Return the (X, Y) coordinate for the center point of the cell that contains the specified text.  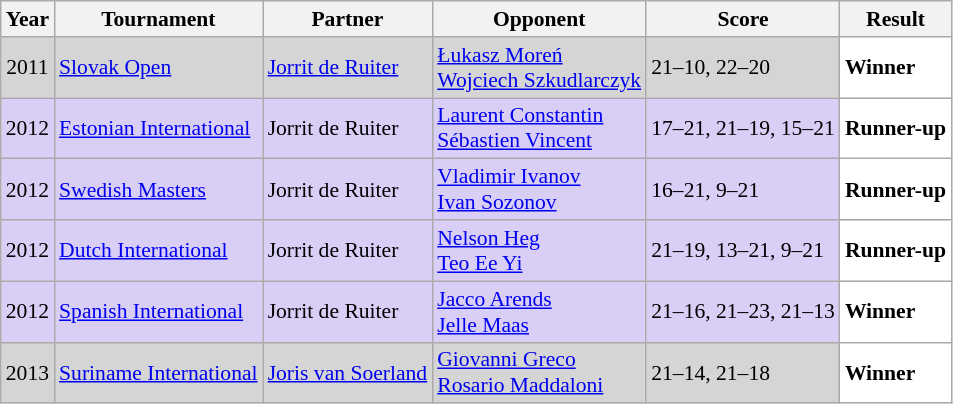
2013 (28, 372)
2011 (28, 68)
Slovak Open (158, 68)
21–14, 21–18 (743, 372)
Giovanni Greco Rosario Maddaloni (539, 372)
Swedish Masters (158, 190)
Score (743, 19)
Opponent (539, 19)
Suriname International (158, 372)
21–19, 13–21, 9–21 (743, 250)
Result (896, 19)
21–16, 21–23, 21–13 (743, 312)
Joris van Soerland (348, 372)
Tournament (158, 19)
Spanish International (158, 312)
Laurent Constantin Sébastien Vincent (539, 128)
Vladimir Ivanov Ivan Sozonov (539, 190)
Jacco Arends Jelle Maas (539, 312)
Dutch International (158, 250)
Year (28, 19)
Estonian International (158, 128)
Łukasz Moreń Wojciech Szkudlarczyk (539, 68)
17–21, 21–19, 15–21 (743, 128)
21–10, 22–20 (743, 68)
Partner (348, 19)
Nelson Heg Teo Ee Yi (539, 250)
16–21, 9–21 (743, 190)
